Capture the cell that displays the provided text and extract its (X, Y) central coordinate. 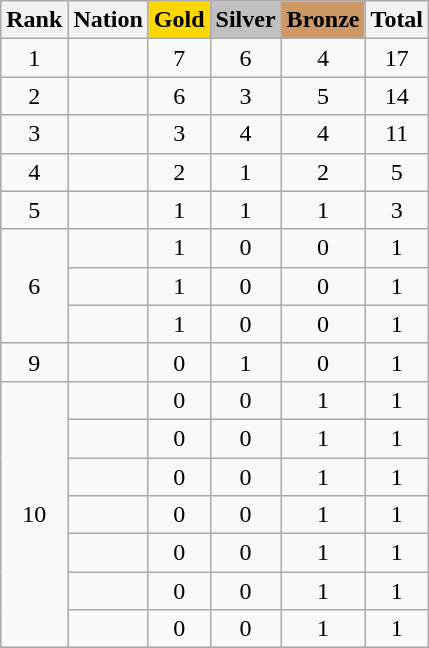
14 (397, 96)
Silver (246, 20)
7 (179, 58)
9 (34, 362)
Nation (108, 20)
11 (397, 134)
Total (397, 20)
Gold (179, 20)
Rank (34, 20)
10 (34, 514)
17 (397, 58)
Bronze (323, 20)
